Extract the (X, Y) coordinate from the center of the cell holding the provided text.  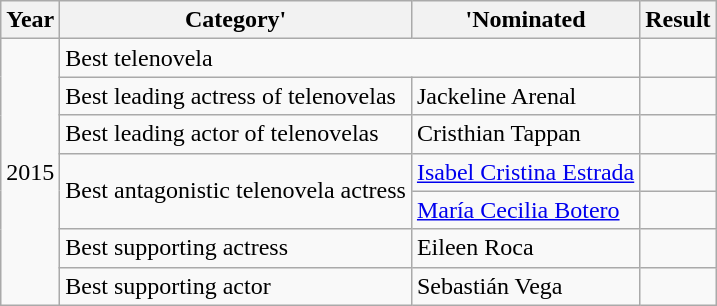
Best supporting actress (236, 248)
Best leading actress of telenovelas (236, 96)
Eileen Roca (525, 248)
Best leading actor of telenovelas (236, 134)
Cristhian Tappan (525, 134)
María Cecilia Botero (525, 210)
Best telenovela (350, 58)
Isabel Cristina Estrada (525, 172)
Best supporting actor (236, 286)
Category' (236, 20)
Year (30, 20)
Best antagonistic telenovela actress (236, 191)
Jackeline Arenal (525, 96)
Sebastián Vega (525, 286)
Result (678, 20)
2015 (30, 172)
'Nominated (525, 20)
